Locate the cell with the specified text and output its [x, y] center coordinate. 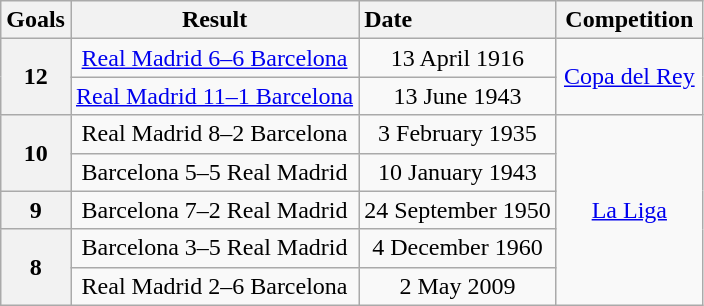
Real Madrid 6–6 Barcelona [214, 58]
Barcelona 5–5 Real Madrid [214, 172]
Copa del Rey [629, 77]
13 April 1916 [458, 58]
Competition [629, 20]
Barcelona 7–2 Real Madrid [214, 210]
Real Madrid 8–2 Barcelona [214, 134]
2 May 2009 [458, 286]
3 February 1935 [458, 134]
12 [36, 77]
Goals [36, 20]
La Liga [629, 210]
24 September 1950 [458, 210]
10 [36, 153]
Date [458, 20]
Barcelona 3–5 Real Madrid [214, 248]
Result [214, 20]
Real Madrid 11–1 Barcelona [214, 96]
9 [36, 210]
10 January 1943 [458, 172]
8 [36, 267]
13 June 1943 [458, 96]
Real Madrid 2–6 Barcelona [214, 286]
4 December 1960 [458, 248]
